Provide the (x, y) coordinate of the cell's center where the given text is located.  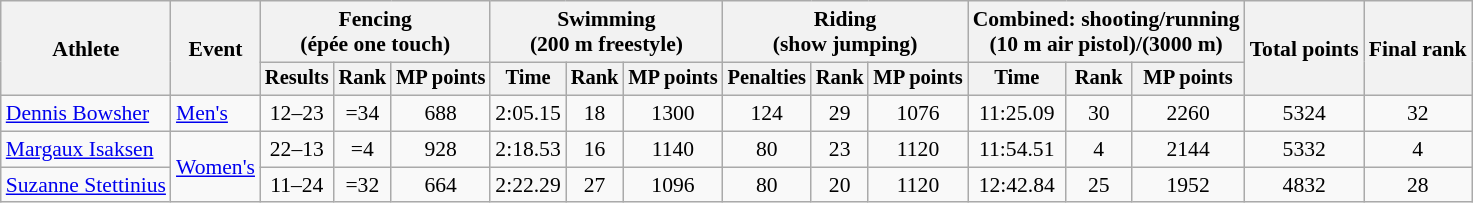
124 (767, 114)
5332 (1304, 150)
Swimming(200 m freestyle) (606, 32)
11:25.09 (1017, 114)
32 (1418, 114)
Event (216, 48)
11–24 (297, 185)
Suzanne Stettinius (86, 185)
12:42.84 (1017, 185)
2260 (1188, 114)
1300 (672, 114)
Total points (1304, 48)
30 (1099, 114)
Athlete (86, 48)
664 (440, 185)
1076 (918, 114)
29 (840, 114)
Riding(show jumping) (846, 32)
4832 (1304, 185)
5324 (1304, 114)
Results (297, 79)
12–23 (297, 114)
2144 (1188, 150)
1952 (1188, 185)
18 (595, 114)
Fencing(épée one touch) (375, 32)
928 (440, 150)
28 (1418, 185)
Final rank (1418, 48)
22–13 (297, 150)
25 (1099, 185)
27 (595, 185)
Women's (216, 168)
Combined: shooting/running(10 m air pistol)/(3000 m) (1106, 32)
Margaux Isaksen (86, 150)
20 (840, 185)
2:22.29 (528, 185)
Dennis Bowsher (86, 114)
Penalties (767, 79)
2:18.53 (528, 150)
=4 (363, 150)
=32 (363, 185)
23 (840, 150)
=34 (363, 114)
11:54.51 (1017, 150)
2:05.15 (528, 114)
Men's (216, 114)
688 (440, 114)
1140 (672, 150)
16 (595, 150)
1096 (672, 185)
